Provide the (x, y) coordinate of the cell's center where the given text is located.  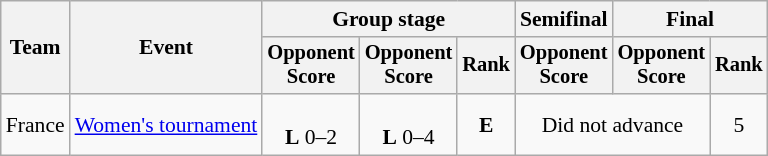
Semifinal (564, 19)
Did not advance (612, 124)
L 0–4 (408, 124)
Event (166, 48)
L 0–2 (310, 124)
Group stage (388, 19)
Final (690, 19)
Women's tournament (166, 124)
5 (739, 124)
E (486, 124)
Team (36, 48)
France (36, 124)
